From the cell containing the given text, extract its center point as (X, Y) coordinate. 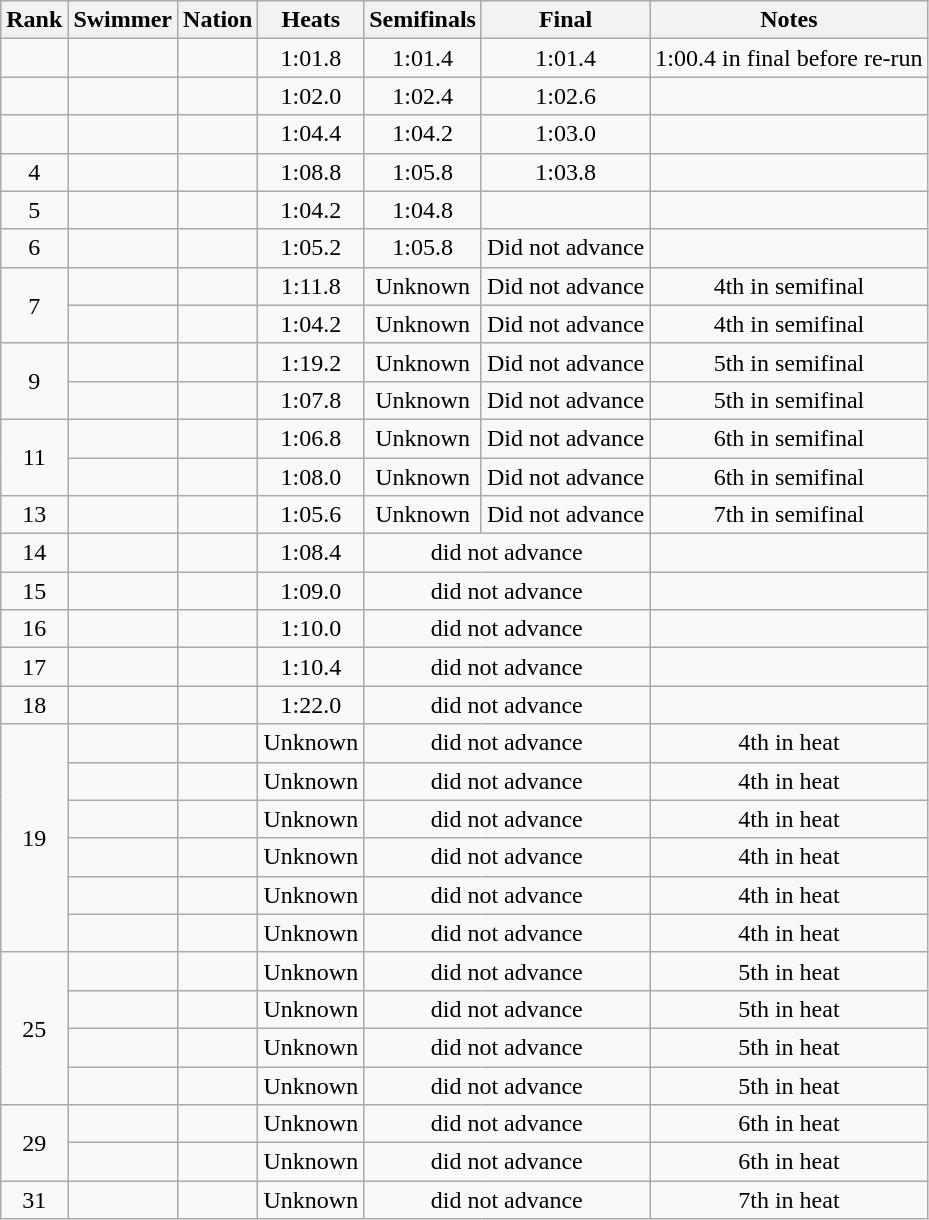
Semifinals (423, 20)
1:06.8 (311, 438)
1:08.0 (311, 477)
1:04.8 (423, 210)
1:08.8 (311, 172)
1:04.4 (311, 134)
1:00.4 in final before re-run (789, 58)
1:05.2 (311, 248)
1:02.6 (565, 96)
7th in heat (789, 1200)
Notes (789, 20)
16 (34, 629)
1:11.8 (311, 286)
Swimmer (123, 20)
Rank (34, 20)
Final (565, 20)
15 (34, 591)
1:09.0 (311, 591)
1:02.0 (311, 96)
14 (34, 553)
1:22.0 (311, 705)
Nation (218, 20)
31 (34, 1200)
1:07.8 (311, 400)
5 (34, 210)
11 (34, 457)
7th in semifinal (789, 515)
6 (34, 248)
Heats (311, 20)
1:19.2 (311, 362)
9 (34, 381)
7 (34, 305)
1:10.0 (311, 629)
17 (34, 667)
1:03.0 (565, 134)
1:08.4 (311, 553)
18 (34, 705)
13 (34, 515)
25 (34, 1028)
1:05.6 (311, 515)
19 (34, 838)
4 (34, 172)
1:02.4 (423, 96)
1:01.8 (311, 58)
29 (34, 1143)
1:03.8 (565, 172)
1:10.4 (311, 667)
